Capture the cell that displays the provided text and extract its (x, y) central coordinate. 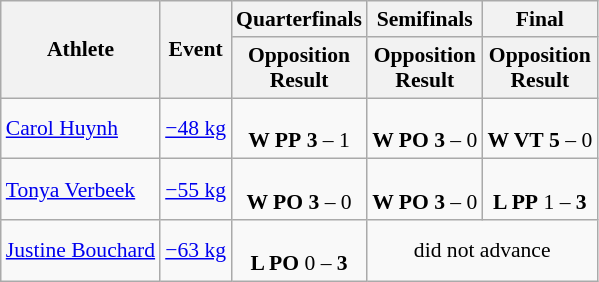
Tonya Verbeek (80, 190)
−55 kg (196, 190)
Justine Bouchard (80, 250)
L PP 1 – 3 (540, 190)
−48 kg (196, 128)
Carol Huynh (80, 128)
Final (540, 19)
Event (196, 50)
−63 kg (196, 250)
Quarterfinals (299, 19)
did not advance (482, 250)
W VT 5 – 0 (540, 128)
L PO 0 – 3 (299, 250)
W PP 3 – 1 (299, 128)
Semifinals (424, 19)
Athlete (80, 50)
